Detect which cell encompasses the target text, then output its (x, y) center coordinate. 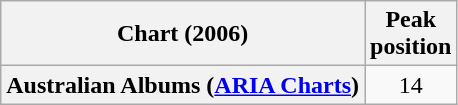
Chart (2006) (183, 34)
Peakposition (411, 34)
Australian Albums (ARIA Charts) (183, 85)
14 (411, 85)
